Provide the (x, y) coordinate of the cell's center where the given text is located.  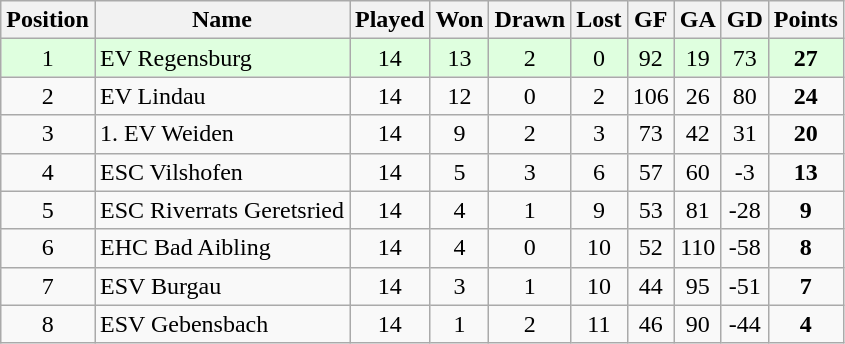
57 (650, 172)
52 (650, 248)
Lost (599, 20)
42 (698, 134)
EV Lindau (222, 96)
26 (698, 96)
53 (650, 210)
ESC Vilshofen (222, 172)
ESV Burgau (222, 286)
20 (806, 134)
Won (460, 20)
11 (599, 324)
Played (390, 20)
81 (698, 210)
1. EV Weiden (222, 134)
ESC Riverrats Geretsried (222, 210)
EHC Bad Aibling (222, 248)
-3 (744, 172)
Position (48, 20)
95 (698, 286)
-58 (744, 248)
-28 (744, 210)
46 (650, 324)
-51 (744, 286)
GA (698, 20)
Name (222, 20)
19 (698, 58)
90 (698, 324)
80 (744, 96)
ESV Gebensbach (222, 324)
60 (698, 172)
GF (650, 20)
106 (650, 96)
Points (806, 20)
EV Regensburg (222, 58)
27 (806, 58)
Drawn (530, 20)
44 (650, 286)
-44 (744, 324)
31 (744, 134)
GD (744, 20)
12 (460, 96)
24 (806, 96)
110 (698, 248)
92 (650, 58)
